Provide the [x, y] coordinate of the cell's center where the given text is located.  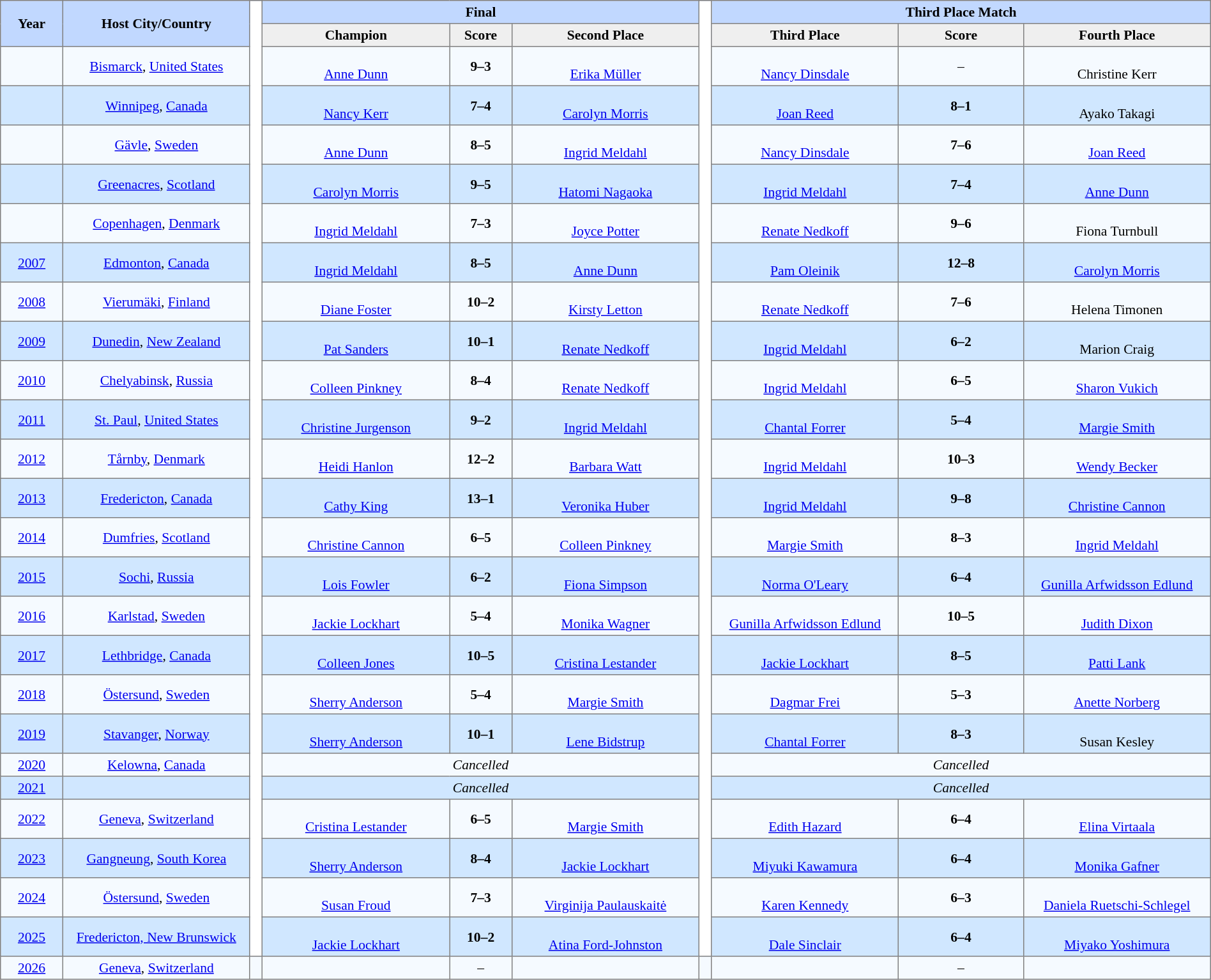
2015 [32, 577]
Host City/Country [156, 24]
Ayako Takagi [1116, 105]
Christine Jurgenson [356, 419]
Judith Dixon [1116, 616]
Patti Lank [1116, 655]
2008 [32, 302]
Champion [356, 35]
2009 [32, 341]
Erika Müller [605, 66]
2024 [32, 898]
2023 [32, 858]
2025 [32, 937]
Wendy Becker [1116, 459]
Daniela Ruetschi-Schlegel [1116, 898]
Fiona Simpson [605, 577]
Copenhagen, Denmark [156, 223]
Christine Kerr [1116, 66]
2011 [32, 419]
Pat Sanders [356, 341]
2010 [32, 381]
Susan Froud [356, 898]
Elina Virtaala [1116, 819]
5–3 [961, 695]
Karlstad, Sweden [156, 616]
Joyce Potter [605, 223]
Helena Timonen [1116, 302]
Stavanger, Norway [156, 734]
Tårnby, Denmark [156, 459]
9–5 [481, 184]
2026 [32, 968]
2022 [32, 819]
Winnipeg, Canada [156, 105]
2013 [32, 498]
Gangneung, South Korea [156, 858]
Dunedin, New Zealand [156, 341]
2014 [32, 538]
Vierumäki, Finland [156, 302]
2017 [32, 655]
Susan Kesley [1116, 734]
Fourth Place [1116, 35]
9–6 [961, 223]
2019 [32, 734]
Miyuki Kawamura [805, 858]
6–3 [961, 898]
Marion Craig [1116, 341]
Heidi Hanlon [356, 459]
Nancy Kerr [356, 105]
9–3 [481, 66]
Fiona Turnbull [1116, 223]
Sochi, Russia [156, 577]
Atina Ford-Johnston [605, 937]
Monika Wagner [605, 616]
13–1 [481, 498]
Chelyabinsk, Russia [156, 381]
Sharon Vukich [1116, 381]
2007 [32, 262]
Third Place Match [961, 12]
Second Place [605, 35]
Gävle, Sweden [156, 145]
Dagmar Frei [805, 695]
Norma O'Leary [805, 577]
Kelowna, Canada [156, 765]
Fredericton, New Brunswick [156, 937]
Edith Hazard [805, 819]
Veronika Huber [605, 498]
Karen Kennedy [805, 898]
Colleen Jones [356, 655]
Edmonton, Canada [156, 262]
2016 [32, 616]
Third Place [805, 35]
12–2 [481, 459]
Dale Sinclair [805, 937]
Lene Bidstrup [605, 734]
8–1 [961, 105]
9–8 [961, 498]
Virginija Paulauskaitė [605, 898]
2018 [32, 695]
St. Paul, United States [156, 419]
Cathy King [356, 498]
Dumfries, Scotland [156, 538]
Anette Norberg [1116, 695]
12–8 [961, 262]
Year [32, 24]
2012 [32, 459]
Lois Fowler [356, 577]
Greenacres, Scotland [156, 184]
Miyako Yoshimura [1116, 937]
9–2 [481, 419]
Kirsty Letton [605, 302]
Monika Gafner [1116, 858]
Pam Oleinik [805, 262]
10–3 [961, 459]
Fredericton, Canada [156, 498]
Hatomi Nagaoka [605, 184]
2021 [32, 788]
Final [481, 12]
Diane Foster [356, 302]
Lethbridge, Canada [156, 655]
2020 [32, 765]
Bismarck, United States [156, 66]
Barbara Watt [605, 459]
